Capture the cell that displays the provided text and extract its (X, Y) central coordinate. 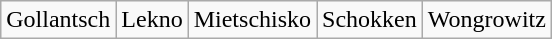
Gollantsch (58, 20)
Mietschisko (252, 20)
Wongrowitz (486, 20)
Lekno (152, 20)
Schokken (370, 20)
